Provide the (X, Y) coordinate of the cell's center where the given text is located.  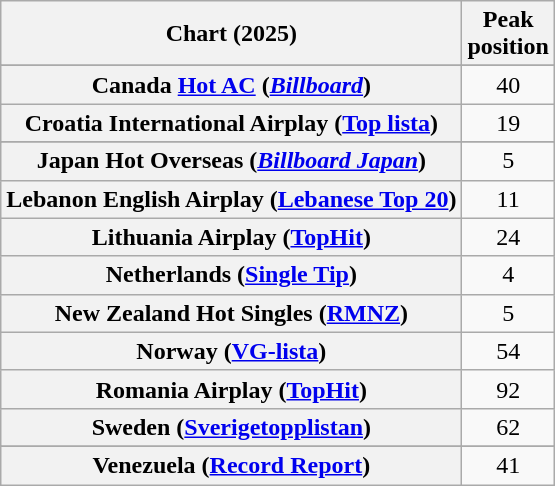
Peakposition (508, 34)
Chart (2025) (232, 34)
Canada Hot AC (Billboard) (232, 85)
41 (508, 465)
Venezuela (Record Report) (232, 465)
54 (508, 351)
11 (508, 199)
92 (508, 389)
Romania Airplay (TopHit) (232, 389)
Norway (VG-lista) (232, 351)
Croatia International Airplay (Top lista) (232, 123)
Lebanon English Airplay (Lebanese Top 20) (232, 199)
Japan Hot Overseas (Billboard Japan) (232, 161)
24 (508, 237)
62 (508, 427)
New Zealand Hot Singles (RMNZ) (232, 313)
40 (508, 85)
Lithuania Airplay (TopHit) (232, 237)
4 (508, 275)
19 (508, 123)
Netherlands (Single Tip) (232, 275)
Sweden (Sverigetopplistan) (232, 427)
